Output the (X, Y) coordinate of the center of the cell containing the given text.  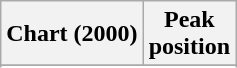
Peakposition (189, 34)
Chart (2000) (72, 34)
